Return the [x, y] coordinate for the center point of the cell that contains the specified text.  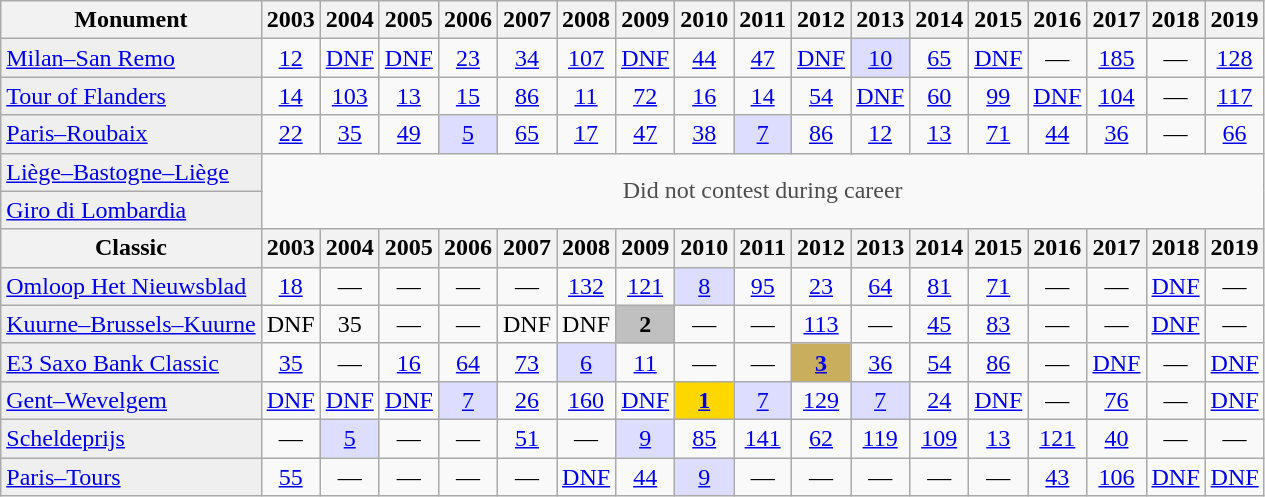
99 [998, 96]
Paris–Tours [131, 477]
43 [1058, 477]
Classic [131, 248]
18 [290, 286]
81 [940, 286]
6 [586, 362]
Kuurne–Brussels–Kuurne [131, 324]
132 [586, 286]
Omloop Het Nieuwsblad [131, 286]
Monument [131, 20]
2 [646, 324]
95 [763, 286]
1 [704, 400]
49 [408, 134]
26 [526, 400]
128 [1234, 58]
Liège–Bastogne–Liège [131, 172]
24 [940, 400]
60 [940, 96]
Paris–Roubaix [131, 134]
160 [586, 400]
10 [880, 58]
185 [1116, 58]
73 [526, 362]
119 [880, 438]
51 [526, 438]
34 [526, 58]
113 [822, 324]
129 [822, 400]
Tour of Flanders [131, 96]
22 [290, 134]
Gent–Wevelgem [131, 400]
106 [1116, 477]
Did not contest during career [762, 191]
40 [1116, 438]
Giro di Lombardia [131, 210]
62 [822, 438]
117 [1234, 96]
8 [704, 286]
3 [822, 362]
17 [586, 134]
Scheldeprijs [131, 438]
107 [586, 58]
103 [350, 96]
15 [468, 96]
76 [1116, 400]
66 [1234, 134]
141 [763, 438]
85 [704, 438]
104 [1116, 96]
55 [290, 477]
72 [646, 96]
Milan–San Remo [131, 58]
45 [940, 324]
38 [704, 134]
83 [998, 324]
E3 Saxo Bank Classic [131, 362]
109 [940, 438]
